Determine the [x, y] coordinate at the center of the cell enclosing the given text.  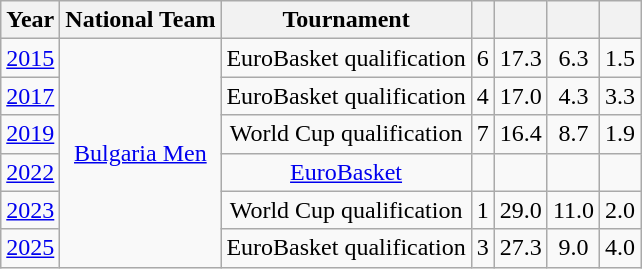
17.0 [520, 96]
3 [482, 248]
1.5 [620, 58]
2023 [30, 210]
2025 [30, 248]
Bulgaria Men [140, 153]
2.0 [620, 210]
29.0 [520, 210]
2022 [30, 172]
4 [482, 96]
27.3 [520, 248]
4.0 [620, 248]
2015 [30, 58]
3.3 [620, 96]
17.3 [520, 58]
8.7 [573, 134]
Tournament [346, 20]
7 [482, 134]
EuroBasket [346, 172]
16.4 [520, 134]
4.3 [573, 96]
2019 [30, 134]
6.3 [573, 58]
2017 [30, 96]
1 [482, 210]
1.9 [620, 134]
National Team [140, 20]
Year [30, 20]
9.0 [573, 248]
11.0 [573, 210]
6 [482, 58]
